Search for the cell housing the specified text and yield its (X, Y) center coordinate. 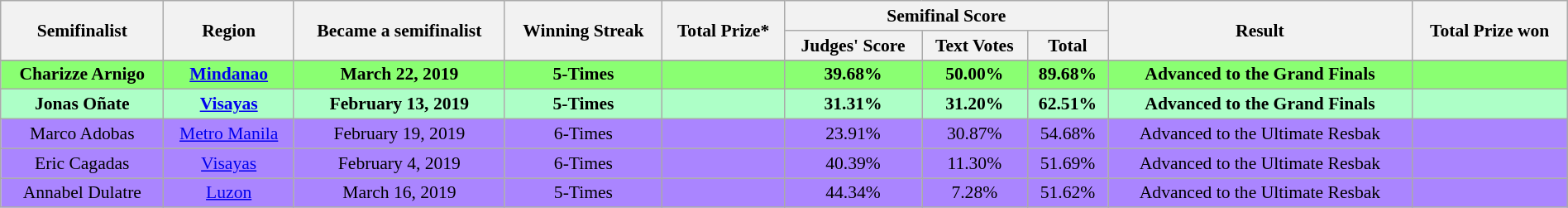
44.34% (853, 193)
Total (1068, 46)
50.00% (975, 75)
Total Prize won (1489, 30)
31.31% (853, 104)
March 22, 2019 (399, 75)
Winning Streak (583, 30)
62.51% (1068, 104)
11.30% (975, 163)
February 4, 2019 (399, 163)
Charizze Arnigo (83, 75)
Eric Cagadas (83, 163)
February 13, 2019 (399, 104)
7.28% (975, 193)
Result (1260, 30)
Mindanao (229, 75)
Luzon (229, 193)
31.20% (975, 104)
March 16, 2019 (399, 193)
23.91% (853, 134)
Became a semifinalist (399, 30)
Judges' Score (853, 46)
February 19, 2019 (399, 134)
Metro Manila (229, 134)
Region (229, 30)
Text Votes (975, 46)
Semifinal Score (946, 16)
30.87% (975, 134)
54.68% (1068, 134)
89.68% (1068, 75)
39.68% (853, 75)
51.62% (1068, 193)
Semifinalist (83, 30)
40.39% (853, 163)
Total Prize* (724, 30)
51.69% (1068, 163)
Annabel Dulatre (83, 193)
Jonas Oñate (83, 104)
Marco Adobas (83, 134)
